Provide the [X, Y] coordinate of the cell's center where the given text is located.  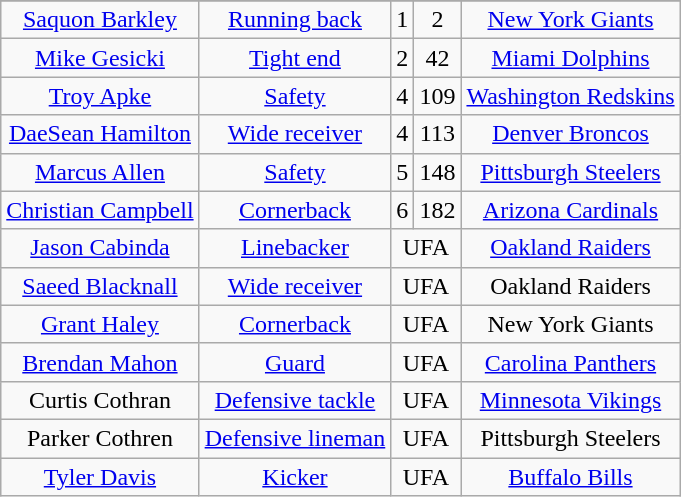
Buffalo Bills [570, 477]
Saquon Barkley [100, 20]
Denver Broncos [570, 134]
Brendan Mahon [100, 362]
Parker Cothren [100, 438]
Guard [295, 362]
Running back [295, 20]
Tight end [295, 58]
Minnesota Vikings [570, 400]
Grant Haley [100, 324]
Jason Cabinda [100, 248]
1 [402, 20]
148 [438, 172]
DaeSean Hamilton [100, 134]
Defensive lineman [295, 438]
Washington Redskins [570, 96]
42 [438, 58]
109 [438, 96]
Christian Campbell [100, 210]
Saeed Blacknall [100, 286]
Miami Dolphins [570, 58]
182 [438, 210]
Tyler Davis [100, 477]
Carolina Panthers [570, 362]
Mike Gesicki [100, 58]
Arizona Cardinals [570, 210]
Curtis Cothran [100, 400]
Troy Apke [100, 96]
5 [402, 172]
Defensive tackle [295, 400]
Linebacker [295, 248]
113 [438, 134]
Kicker [295, 477]
Marcus Allen [100, 172]
6 [402, 210]
